Scan for the cell matching the given text and deliver its [X, Y] coordinate at center. 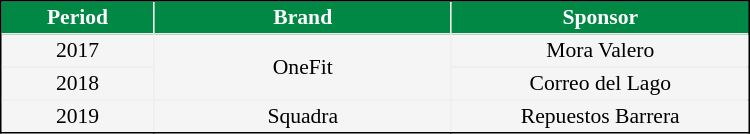
2017 [78, 50]
Sponsor [600, 18]
Period [78, 18]
Repuestos Barrera [600, 116]
Mora Valero [600, 50]
2019 [78, 116]
Correo del Lago [600, 84]
OneFit [302, 67]
2018 [78, 84]
Brand [302, 18]
Squadra [302, 116]
